Identify which cell holds the provided text, then report its (x, y) central coordinate. 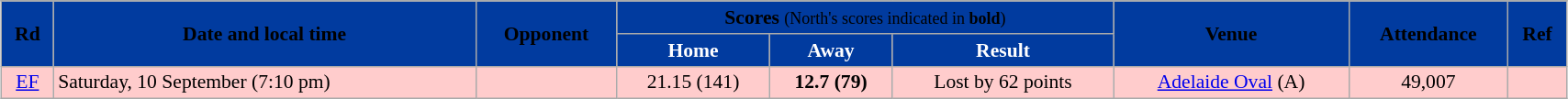
Saturday, 10 September (7:10 pm) (264, 82)
49,007 (1428, 82)
Opponent (546, 33)
21.15 (141) (693, 82)
Scores (North's scores indicated in bold) (865, 17)
Venue (1231, 33)
Date and local time (264, 33)
Lost by 62 points (1002, 82)
Rd (28, 33)
Away (831, 50)
EF (28, 82)
Adelaide Oval (A) (1231, 82)
Result (1002, 50)
12.7 (79) (831, 82)
Ref (1538, 33)
Home (693, 50)
Attendance (1428, 33)
